Capture the cell that displays the provided text and extract its (X, Y) central coordinate. 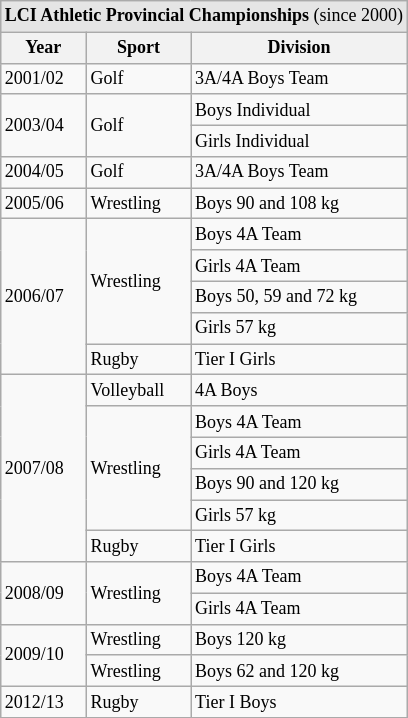
Boys 50, 59 and 72 kg (300, 296)
Boys 120 kg (300, 640)
2005/06 (43, 204)
2001/02 (43, 78)
Boys 90 and 120 kg (300, 484)
2003/04 (43, 125)
Boys 90 and 108 kg (300, 204)
Boys 62 and 120 kg (300, 670)
Sport (138, 48)
Volleyball (138, 390)
2007/08 (43, 468)
2006/07 (43, 297)
4A Boys (300, 390)
2004/05 (43, 172)
Year (43, 48)
2012/13 (43, 702)
Boys Individual (300, 110)
Division (300, 48)
2008/09 (43, 593)
2009/10 (43, 655)
Girls Individual (300, 140)
Tier I Boys (300, 702)
LCI Athletic Provincial Championships (since 2000) (204, 16)
